Return [x, y] of the center of cell containing provided text 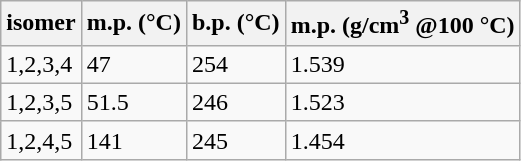
51.5 [134, 102]
246 [236, 102]
1,2,3,4 [41, 64]
1,2,3,5 [41, 102]
b.p. (°C) [236, 24]
isomer [41, 24]
1.454 [402, 140]
245 [236, 140]
1.523 [402, 102]
1.539 [402, 64]
1,2,4,5 [41, 140]
141 [134, 140]
47 [134, 64]
m.p. (g/cm3 @100 °C) [402, 24]
m.p. (°C) [134, 24]
254 [236, 64]
